Output the (x, y) coordinate of the center of the cell containing the given text.  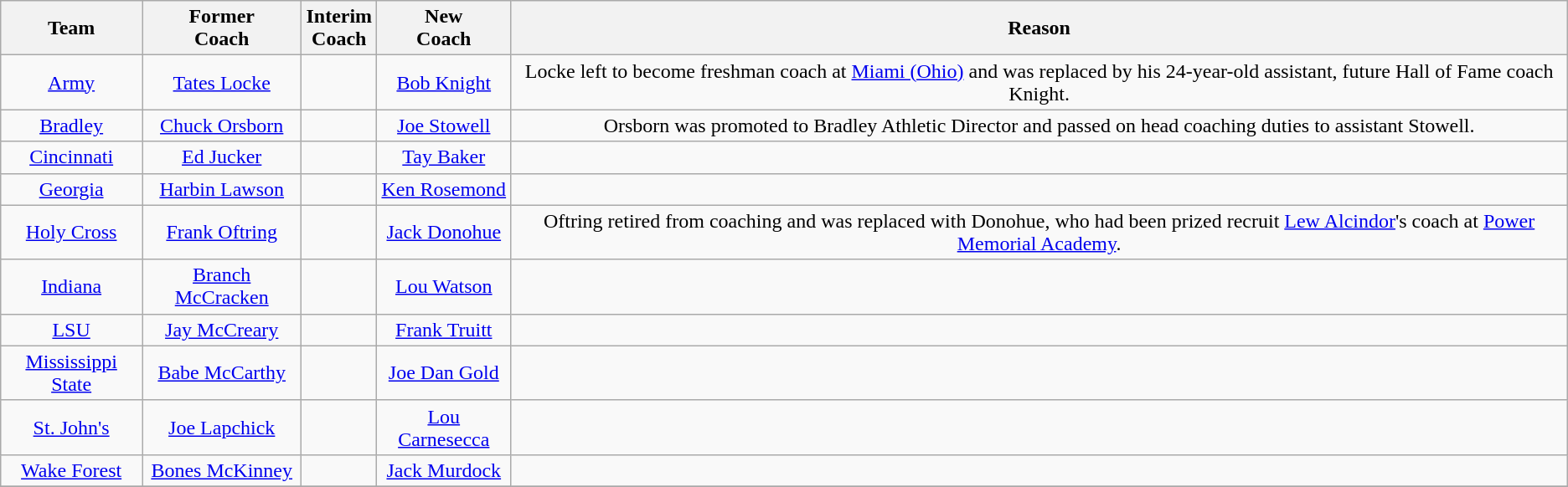
Locke left to become freshman coach at Miami (Ohio) and was replaced by his 24-year-old assistant, future Hall of Fame coach Knight. (1039, 82)
Jack Murdock (444, 470)
Indiana (72, 286)
Holy Cross (72, 233)
Frank Truitt (444, 330)
Cincinnati (72, 157)
Frank Oftring (222, 233)
Jay McCreary (222, 330)
Ed Jucker (222, 157)
Orsborn was promoted to Bradley Athletic Director and passed on head coaching duties to assistant Stowell. (1039, 126)
Wake Forest (72, 470)
Joe Lapchick (222, 427)
Georgia (72, 189)
Harbin Lawson (222, 189)
Joe Dan Gold (444, 373)
NewCoach (444, 28)
Jack Donohue (444, 233)
Mississippi State (72, 373)
Babe McCarthy (222, 373)
Bradley (72, 126)
Army (72, 82)
St. John's (72, 427)
Reason (1039, 28)
Ken Rosemond (444, 189)
Lou Watson (444, 286)
Bob Knight (444, 82)
Tates Locke (222, 82)
Tay Baker (444, 157)
Chuck Orsborn (222, 126)
Team (72, 28)
Lou Carnesecca (444, 427)
Joe Stowell (444, 126)
InterimCoach (339, 28)
FormerCoach (222, 28)
Branch McCracken (222, 286)
LSU (72, 330)
Oftring retired from coaching and was replaced with Donohue, who had been prized recruit Lew Alcindor's coach at Power Memorial Academy. (1039, 233)
Bones McKinney (222, 470)
